Capture the cell that displays the provided text and extract its [X, Y] central coordinate. 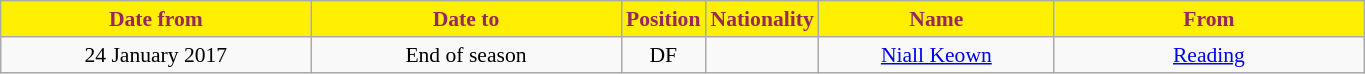
Name [936, 19]
24 January 2017 [156, 55]
Date from [156, 19]
Reading [1209, 55]
DF [663, 55]
Date to [466, 19]
Niall Keown [936, 55]
Position [663, 19]
Nationality [762, 19]
End of season [466, 55]
From [1209, 19]
